For the text-containing cell, return its midpoint in (X, Y) coordinate format. 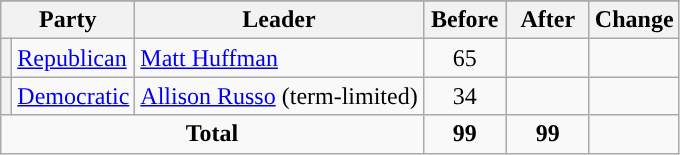
Change (634, 20)
Republican (74, 58)
Democratic (74, 96)
65 (464, 58)
After (548, 20)
Total (212, 134)
Party (68, 20)
Matt Huffman (279, 58)
Allison Russo (term-limited) (279, 96)
34 (464, 96)
Leader (279, 20)
Before (464, 20)
